Extract the [x, y] coordinate from the center of the cell holding the provided text.  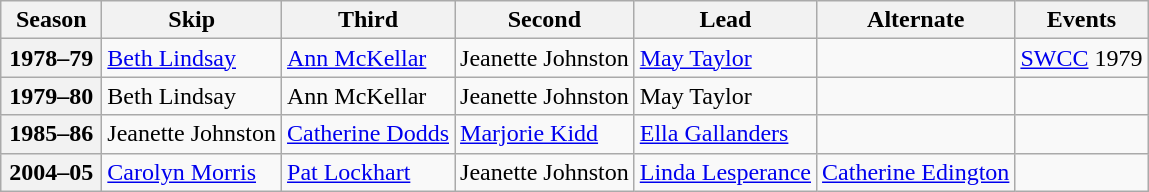
Marjorie Kidd [545, 134]
Lead [725, 20]
1979–80 [52, 96]
Pat Lockhart [368, 172]
Events [1082, 20]
Third [368, 20]
1978–79 [52, 58]
Season [52, 20]
Catherine Edington [916, 172]
Skip [192, 20]
2004–05 [52, 172]
Second [545, 20]
Ella Gallanders [725, 134]
Linda Lesperance [725, 172]
Alternate [916, 20]
1985–86 [52, 134]
Carolyn Morris [192, 172]
SWCC 1979 [1082, 58]
Catherine Dodds [368, 134]
